Return the [X, Y] coordinate for the center point of the cell that contains the specified text.  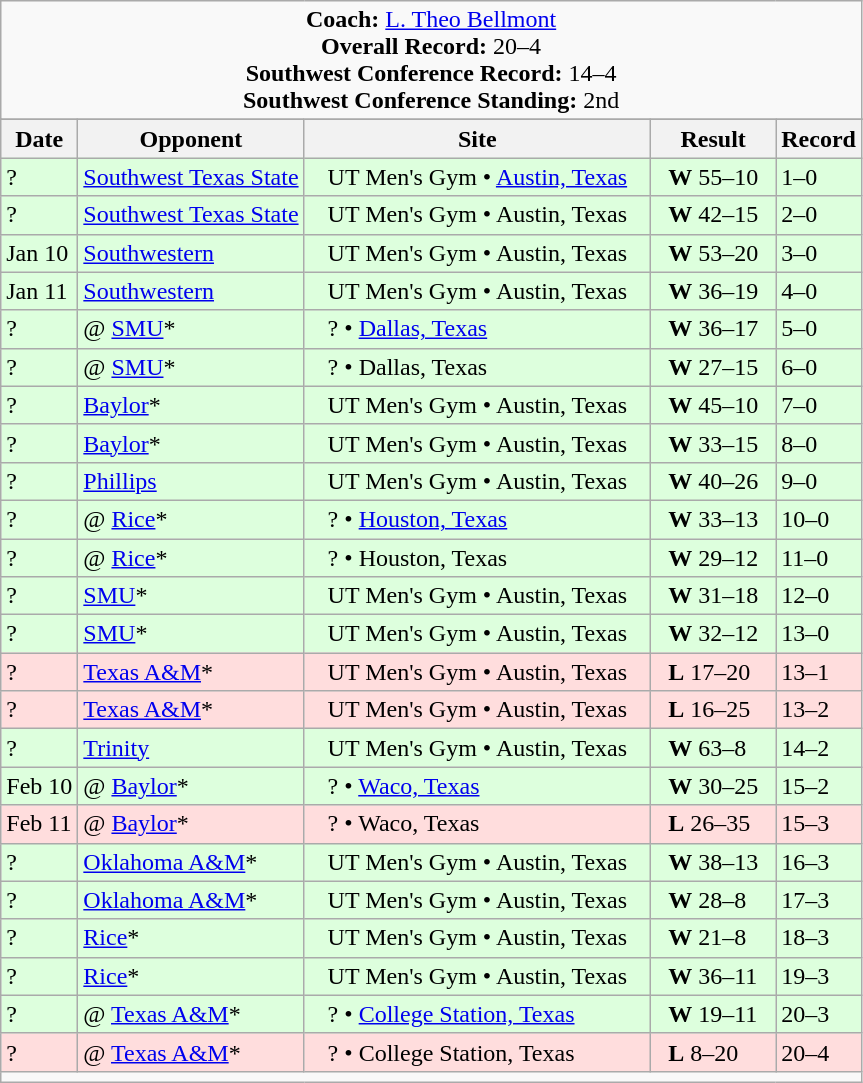
L 26–35 [714, 824]
W 21–8 [714, 938]
W 53–20 [714, 253]
19–3 [819, 976]
W 42–15 [714, 215]
20–4 [819, 1052]
18–3 [819, 938]
W 30–25 [714, 786]
17–3 [819, 900]
W 33–15 [714, 443]
Coach: L. Theo BellmontOverall Record: 20–4Southwest Conference Record: 14–4Southwest Conference Standing: 2nd [432, 60]
13–2 [819, 710]
Jan 11 [40, 291]
2–0 [819, 215]
7–0 [819, 405]
W 28–8 [714, 900]
Jan 10 [40, 253]
W 33–13 [714, 519]
Result [714, 139]
4–0 [819, 291]
16–3 [819, 862]
15–2 [819, 786]
5–0 [819, 329]
L 8–20 [714, 1052]
W 38–13 [714, 862]
Phillips [191, 481]
W 63–8 [714, 748]
Date [40, 139]
11–0 [819, 557]
W 36–19 [714, 291]
Trinity [191, 748]
W 19–11 [714, 1014]
W 45–10 [714, 405]
L 17–20 [714, 672]
W 32–12 [714, 634]
9–0 [819, 481]
L 16–25 [714, 710]
W 36–17 [714, 329]
10–0 [819, 519]
Feb 11 [40, 824]
W 31–18 [714, 596]
W 40–26 [714, 481]
8–0 [819, 443]
20–3 [819, 1014]
Opponent [191, 139]
13–0 [819, 634]
13–1 [819, 672]
6–0 [819, 367]
12–0 [819, 596]
Site [478, 139]
Record [819, 139]
15–3 [819, 824]
W 27–15 [714, 367]
1–0 [819, 177]
W 55–10 [714, 177]
W 36–11 [714, 976]
14–2 [819, 748]
W 29–12 [714, 557]
3–0 [819, 253]
Feb 10 [40, 786]
